For the text-containing cell, return its midpoint in (X, Y) coordinate format. 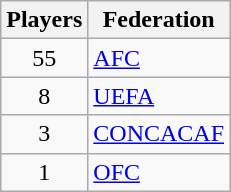
Players (44, 20)
3 (44, 134)
55 (44, 58)
Federation (159, 20)
AFC (159, 58)
1 (44, 172)
8 (44, 96)
OFC (159, 172)
CONCACAF (159, 134)
UEFA (159, 96)
